Output the (x, y) coordinate of the center of the cell containing the given text.  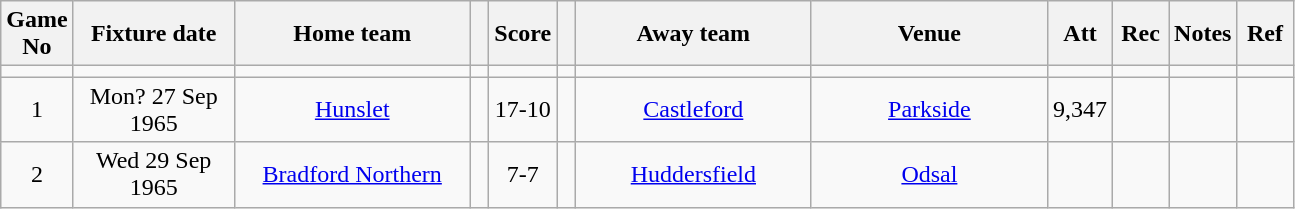
Notes (1203, 34)
Odsal (929, 174)
Fixture date (154, 34)
Home team (352, 34)
Mon? 27 Sep 1965 (154, 110)
Score (523, 34)
Bradford Northern (352, 174)
Game No (37, 34)
17-10 (523, 110)
Att (1080, 34)
Wed 29 Sep 1965 (154, 174)
Parkside (929, 110)
2 (37, 174)
7-7 (523, 174)
1 (37, 110)
Venue (929, 34)
Ref (1265, 34)
Hunslet (352, 110)
Huddersfield (693, 174)
Away team (693, 34)
Rec (1141, 34)
9,347 (1080, 110)
Castleford (693, 110)
